Provide the (X, Y) coordinate of the cell's center where the given text is located.  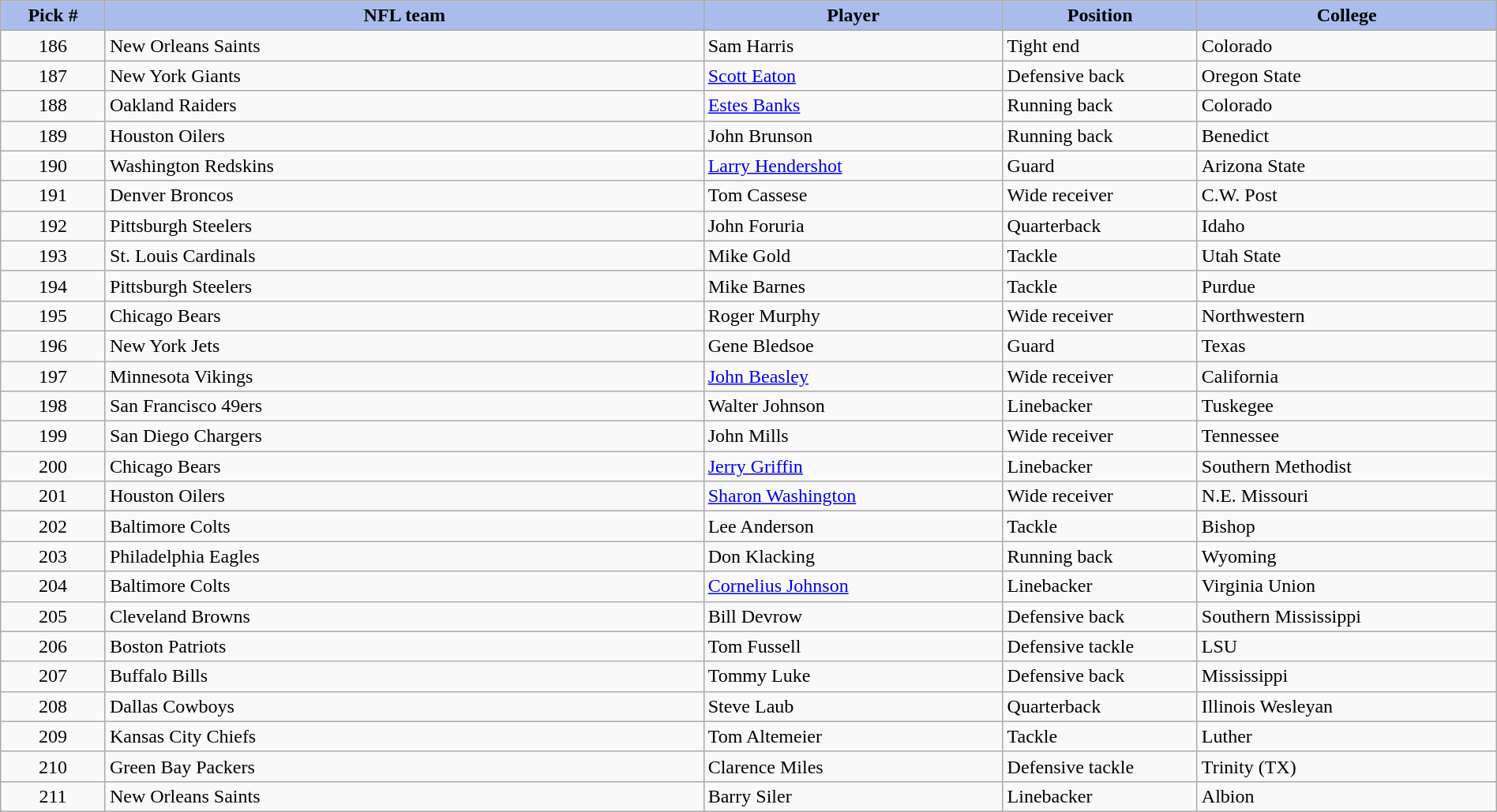
189 (54, 136)
201 (54, 496)
San Diego Chargers (404, 436)
Tom Fussell (853, 646)
Tom Altemeier (853, 736)
California (1347, 376)
LSU (1347, 646)
Mike Gold (853, 256)
Gene Bledsoe (853, 346)
Tight end (1100, 46)
Tennessee (1347, 436)
206 (54, 646)
Player (853, 16)
208 (54, 706)
Southern Mississippi (1347, 616)
Boston Patriots (404, 646)
Minnesota Vikings (404, 376)
Dallas Cowboys (404, 706)
Oregon State (1347, 76)
Cornelius Johnson (853, 586)
Mississippi (1347, 676)
Arizona State (1347, 166)
187 (54, 76)
Mike Barnes (853, 286)
Barry Siler (853, 796)
193 (54, 256)
New York Jets (404, 346)
195 (54, 316)
Clarence Miles (853, 766)
205 (54, 616)
Trinity (TX) (1347, 766)
Texas (1347, 346)
196 (54, 346)
Denver Broncos (404, 196)
Jerry Griffin (853, 466)
Cleveland Browns (404, 616)
186 (54, 46)
Sharon Washington (853, 496)
200 (54, 466)
Tommy Luke (853, 676)
211 (54, 796)
204 (54, 586)
Scott Eaton (853, 76)
Buffalo Bills (404, 676)
Don Klacking (853, 556)
Tom Cassese (853, 196)
203 (54, 556)
Wyoming (1347, 556)
John Foruria (853, 226)
Philadelphia Eagles (404, 556)
Lee Anderson (853, 526)
St. Louis Cardinals (404, 256)
Purdue (1347, 286)
Benedict (1347, 136)
Kansas City Chiefs (404, 736)
Estes Banks (853, 106)
Virginia Union (1347, 586)
188 (54, 106)
192 (54, 226)
N.E. Missouri (1347, 496)
College (1347, 16)
John Beasley (853, 376)
New York Giants (404, 76)
John Mills (853, 436)
207 (54, 676)
Walter Johnson (853, 406)
Oakland Raiders (404, 106)
Northwestern (1347, 316)
Idaho (1347, 226)
199 (54, 436)
209 (54, 736)
Bill Devrow (853, 616)
Tuskegee (1347, 406)
Sam Harris (853, 46)
210 (54, 766)
Illinois Wesleyan (1347, 706)
198 (54, 406)
Green Bay Packers (404, 766)
Luther (1347, 736)
Utah State (1347, 256)
194 (54, 286)
190 (54, 166)
Albion (1347, 796)
Washington Redskins (404, 166)
191 (54, 196)
Pick # (54, 16)
Position (1100, 16)
John Brunson (853, 136)
Larry Hendershot (853, 166)
C.W. Post (1347, 196)
Bishop (1347, 526)
197 (54, 376)
Steve Laub (853, 706)
Roger Murphy (853, 316)
NFL team (404, 16)
202 (54, 526)
San Francisco 49ers (404, 406)
Southern Methodist (1347, 466)
